Return [X, Y] of the center of cell containing provided text 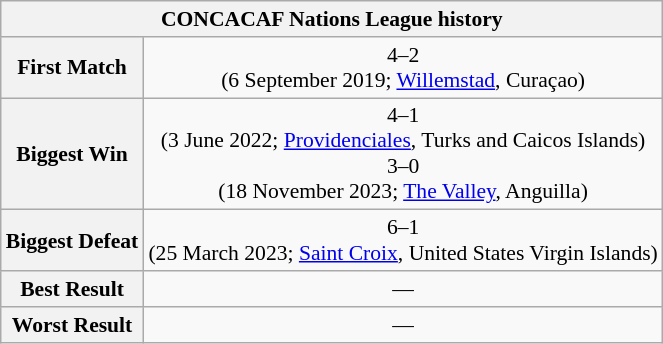
Best Result [72, 289]
Worst Result [72, 325]
6–1 (25 March 2023; Saint Croix, United States Virgin Islands) [402, 240]
First Match [72, 68]
Biggest Defeat [72, 240]
4–1 (3 June 2022; Providenciales, Turks and Caicos Islands) 3–0 (18 November 2023; The Valley, Anguilla) [402, 154]
CONCACAF Nations League history [332, 19]
Biggest Win [72, 154]
4–2 (6 September 2019; Willemstad, Curaçao) [402, 68]
